Pinpoint the cell where the given text exists, returning its [X, Y] midpoint coordinate. 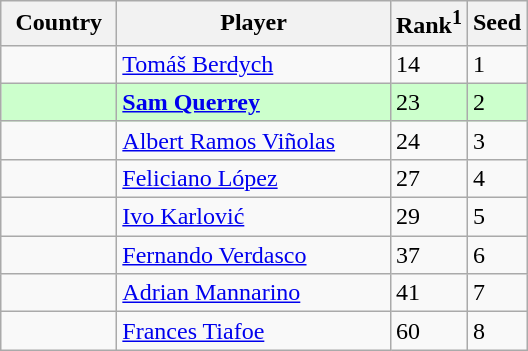
Ivo Karlović [254, 217]
Seed [496, 24]
8 [496, 331]
Player [254, 24]
2 [496, 102]
60 [428, 331]
7 [496, 293]
Adrian Mannarino [254, 293]
6 [496, 255]
Fernando Verdasco [254, 255]
29 [428, 217]
37 [428, 255]
4 [496, 178]
Frances Tiafoe [254, 331]
Rank1 [428, 24]
27 [428, 178]
Albert Ramos Viñolas [254, 140]
24 [428, 140]
Feliciano López [254, 178]
23 [428, 102]
Tomáš Berdych [254, 64]
Sam Querrey [254, 102]
1 [496, 64]
41 [428, 293]
3 [496, 140]
14 [428, 64]
Country [59, 24]
5 [496, 217]
